Provide the (X, Y) coordinate of the cell's center where the given text is located.  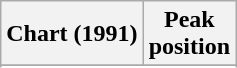
Chart (1991) (72, 34)
Peakposition (189, 34)
